Output the [x, y] coordinate of the center of the cell containing the given text.  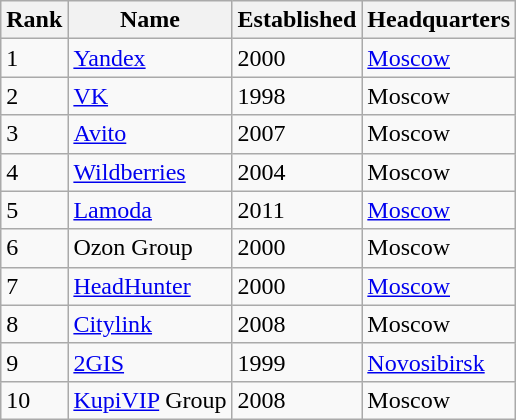
Citylink [150, 324]
6 [34, 248]
1998 [297, 96]
2004 [297, 172]
1999 [297, 362]
8 [34, 324]
10 [34, 400]
Name [150, 20]
KupiVIP Group [150, 400]
Novosibirsk [439, 362]
7 [34, 286]
Lamoda [150, 210]
Ozon Group [150, 248]
2 [34, 96]
Yandex [150, 58]
HeadHunter [150, 286]
Established [297, 20]
4 [34, 172]
9 [34, 362]
3 [34, 134]
Avito [150, 134]
2011 [297, 210]
Wildberries [150, 172]
2GIS [150, 362]
5 [34, 210]
Rank [34, 20]
Headquarters [439, 20]
1 [34, 58]
VK [150, 96]
2007 [297, 134]
